From the cell containing the given text, extract its center point as [x, y] coordinate. 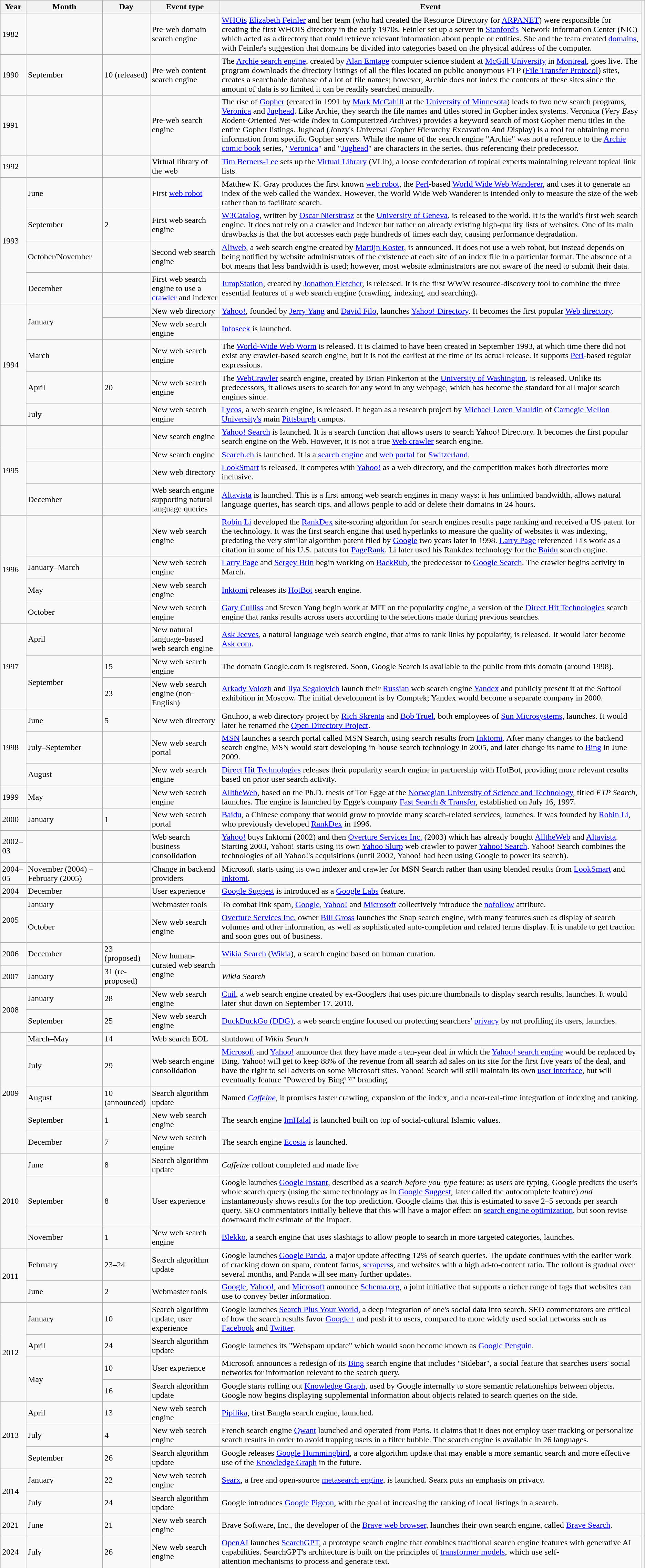
1991 [13, 125]
Day [126, 7]
New web search engine (non-English) [185, 693]
14 [126, 1039]
2007 [13, 976]
New natural language-based web search engine [185, 639]
March–May [64, 1039]
28 [126, 999]
16 [126, 1391]
Larry Page and Sergey Brin begin working on BackRub, the predecessor to Google Search. The crawler begins activity in March. [430, 568]
Google Suggest is introduced as a Google Labs feature. [430, 891]
November (2004) – February (2005) [64, 873]
2009 [13, 1093]
2000 [13, 820]
Infoseek is launched. [430, 329]
July–September [64, 747]
Brave Software, Inc., the developer of the Brave web browser, launches their own search engine, called Brave Search. [430, 1525]
2012 [13, 1352]
Event [430, 7]
Pipilika, first Bangla search engine, launched. [430, 1413]
31 (re-proposed) [126, 976]
Change in backend providers [185, 873]
4 [126, 1435]
25 [126, 1021]
November [64, 1238]
Microsoft starts using its own indexer and crawler for MSN Search rather than using blended results from LookSmart and Inktomi. [430, 873]
Web search engine consolidation [185, 1066]
Virtual library of the web [185, 166]
Wikia Search (Wikia), a search engine based on human curation. [430, 954]
2010 [13, 1201]
5 [126, 720]
New human-curated web search engine [185, 965]
2002–03 [13, 847]
Wikia Search [430, 976]
22 [126, 1480]
7 [126, 1142]
Month [64, 7]
March [64, 355]
2011 [13, 1276]
Pre-web search engine [185, 125]
Google introduces Google Pigeon, with the goal of increasing the ranking of local listings in a search. [430, 1502]
2014 [13, 1491]
Ask Jeeves, a natural language web search engine, that aims to rank links by popularity, is released. It would later become Ask.com. [430, 639]
21 [126, 1525]
Second web search engine [185, 257]
1999 [13, 797]
2013 [13, 1435]
2004 [13, 891]
1993 [13, 241]
1990 [13, 75]
1995 [13, 470]
1992 [13, 166]
2004–05 [13, 873]
To combat link spam, Google, Yahoo! and Microsoft collectively introduce the nofollow attribute. [430, 904]
2008 [13, 1010]
The search engine Ecosia is launched. [430, 1142]
10 (announced) [126, 1097]
1994 [13, 365]
Google launches its "Webspam update" which would soon become known as Google Penguin. [430, 1346]
The domain Google.com is registered. Soon, Google Search is available to the public from this domain (around 1998). [430, 666]
Blekko, a search engine that uses slashtags to allow people to search in more targeted categories, launches. [430, 1238]
2005 [13, 920]
29 [126, 1066]
23–24 [126, 1265]
Caffeine rollout completed and made live [430, 1165]
LookSmart is released. It competes with Yahoo! as a web directory, and the competition makes both directories more inclusive. [430, 473]
Web search engine supporting natural language queries [185, 499]
15 [126, 666]
Year [13, 7]
Searx, a free and open-source metasearch engine, is launched. Searx puts an emphasis on privacy. [430, 1480]
Web search EOL [185, 1039]
The search engine ImHalal is launched built on top of social-cultural Islamic values. [430, 1120]
1996 [13, 569]
Search.ch is launched. It is a search engine and web portal for Switzerland. [430, 455]
1982 [13, 34]
Tim Berners-Lee sets up the Virtual Library (VLib), a loose confederation of topical experts maintaining relevant topical link lists. [430, 166]
shutdown of Wikia Search [430, 1039]
2021 [13, 1525]
1998 [13, 747]
20 [126, 387]
First web robot [185, 193]
23 (proposed) [126, 954]
First web search engine [185, 225]
Yahoo!, founded by Jerry Yang and David Filo, launches Yahoo! Directory. It becomes the first popular Web directory. [430, 311]
Inktomi releases its HotBot search engine. [430, 590]
Search algorithm update, user experience [185, 1319]
Named Caffeine, it promises faster crawling, expansion of the index, and a near-real-time integration of indexing and ranking. [430, 1097]
1997 [13, 666]
Web search business consolidation [185, 847]
10 (released) [126, 75]
Event type [185, 7]
DuckDuckGo (DDG), a web search engine focused on protecting searchers' privacy by not profiling its users, launches. [430, 1021]
2024 [13, 1552]
October/November [64, 257]
23 [126, 693]
February [64, 1265]
Pre-web domain search engine [185, 34]
Pre-web content search engine [185, 75]
2006 [13, 954]
January–March [64, 568]
First web search engine to use a crawler and indexer [185, 288]
13 [126, 1413]
